Find where the given text appears and provide that cell's center as (X, Y) coordinate. 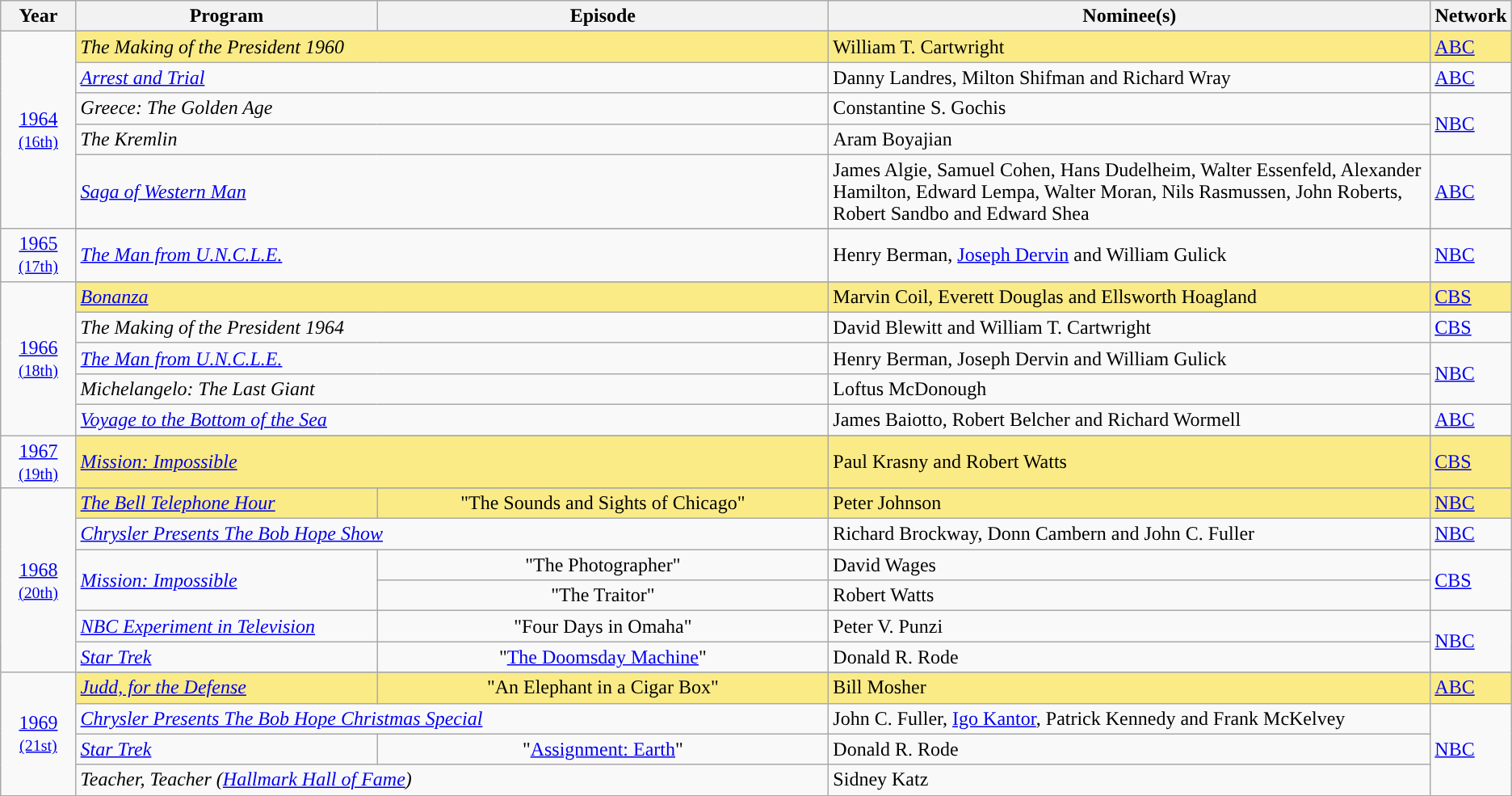
David Wages (1129, 565)
Richard Brockway, Donn Cambern and John C. Fuller (1129, 534)
Robert Watts (1129, 596)
Constantine S. Gochis (1129, 108)
1965(17th) (39, 255)
Chrysler Presents The Bob Hope Show (452, 534)
"Four Days in Omaha" (603, 626)
"An Elephant in a Cigar Box" (603, 688)
Episode (603, 16)
The Making of the President 1964 (452, 327)
1966(18th) (39, 358)
Teacher, Teacher (Hallmark Hall of Fame) (452, 780)
1964(16th) (39, 130)
William T. Cartwright (1129, 47)
"Assignment: Earth" (603, 749)
Chrysler Presents The Bob Hope Christmas Special (452, 718)
Bill Mosher (1129, 688)
Michelangelo: The Last Giant (452, 389)
The Bell Telephone Hour (226, 503)
Paul Krasny and Robert Watts (1129, 461)
Year (39, 16)
Arrest and Trial (452, 78)
"The Photographer" (603, 565)
1969(21st) (39, 734)
Network (1471, 16)
1968(20th) (39, 580)
Bonanza (452, 297)
"The Doomsday Machine" (603, 657)
Peter V. Punzi (1129, 626)
Saga of Western Man (452, 192)
David Blewitt and William T. Cartwright (1129, 327)
Voyage to the Bottom of the Sea (452, 419)
NBC Experiment in Television (226, 626)
John C. Fuller, Igo Kantor, Patrick Kennedy and Frank McKelvey (1129, 718)
Aram Boyajian (1129, 139)
Danny Landres, Milton Shifman and Richard Wray (1129, 78)
Program (226, 16)
The Making of the President 1960 (452, 47)
Peter Johnson (1129, 503)
Judd, for the Defense (226, 688)
1967(19th) (39, 461)
"The Traitor" (603, 596)
The Kremlin (452, 139)
Greece: The Golden Age (452, 108)
Nominee(s) (1129, 16)
James Baiotto, Robert Belcher and Richard Wormell (1129, 419)
"The Sounds and Sights of Chicago" (603, 503)
Sidney Katz (1129, 780)
Marvin Coil, Everett Douglas and Ellsworth Hoagland (1129, 297)
Loftus McDonough (1129, 389)
